Locate the cell with the specified text and output its [x, y] center coordinate. 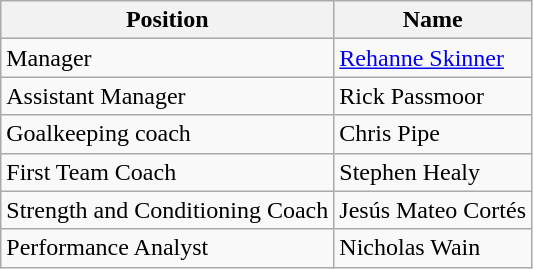
Stephen Healy [433, 172]
Chris Pipe [433, 134]
Nicholas Wain [433, 248]
Performance Analyst [168, 248]
Goalkeeping coach [168, 134]
Name [433, 20]
Rehanne Skinner [433, 58]
Strength and Conditioning Coach [168, 210]
Rick Passmoor [433, 96]
Manager [168, 58]
Jesús Mateo Cortés [433, 210]
Position [168, 20]
First Team Coach [168, 172]
Assistant Manager [168, 96]
